Return (x, y) of the center of cell containing provided text 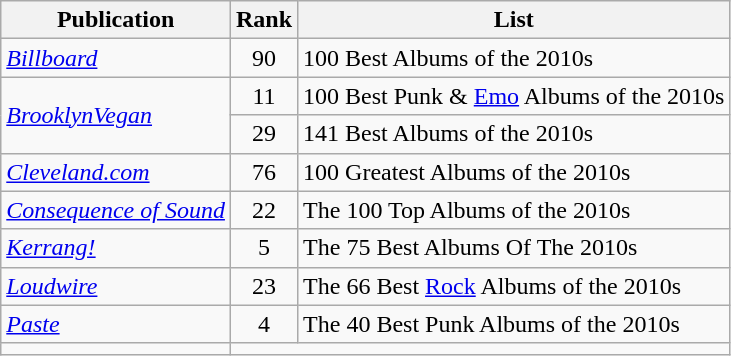
The 75 Best Albums Of The 2010s (514, 248)
100 Best Punk & Emo Albums of the 2010s (514, 96)
4 (264, 324)
11 (264, 96)
The 66 Best Rock Albums of the 2010s (514, 286)
Rank (264, 20)
Kerrang! (116, 248)
BrooklynVegan (116, 115)
23 (264, 286)
List (514, 20)
76 (264, 172)
Paste (116, 324)
Publication (116, 20)
29 (264, 134)
90 (264, 58)
Loudwire (116, 286)
100 Best Albums of the 2010s (514, 58)
Consequence of Sound (116, 210)
22 (264, 210)
The 100 Top Albums of the 2010s (514, 210)
Billboard (116, 58)
100 Greatest Albums of the 2010s (514, 172)
Cleveland.com (116, 172)
5 (264, 248)
The 40 Best Punk Albums of the 2010s (514, 324)
141 Best Albums of the 2010s (514, 134)
